Return the [X, Y] coordinate for the center point of the cell that contains the specified text.  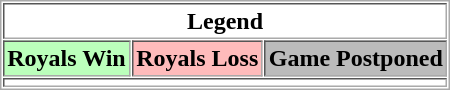
Legend [226, 21]
Royals Loss [198, 58]
Royals Win [67, 58]
Game Postponed [356, 58]
